Determine the (x, y) coordinate at the center of the cell enclosing the given text.  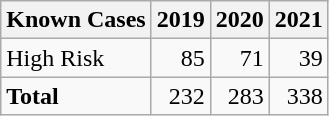
High Risk (76, 58)
2020 (240, 20)
71 (240, 58)
283 (240, 96)
232 (180, 96)
2019 (180, 20)
338 (298, 96)
Total (76, 96)
Known Cases (76, 20)
2021 (298, 20)
85 (180, 58)
39 (298, 58)
